Locate the cell with the specified text and output its (X, Y) center coordinate. 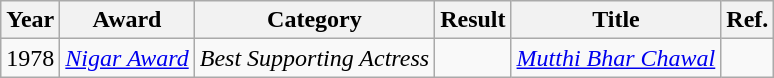
Title (616, 20)
Mutthi Bhar Chawal (616, 58)
Result (473, 20)
Award (127, 20)
Category (314, 20)
Ref. (748, 20)
Year (30, 20)
1978 (30, 58)
Nigar Award (127, 58)
Best Supporting Actress (314, 58)
